Search for the cell housing the specified text and yield its [x, y] center coordinate. 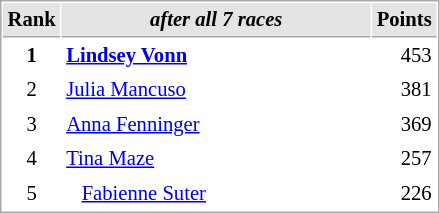
Anna Fenninger [216, 124]
453 [404, 56]
5 [32, 194]
2 [32, 90]
Rank [32, 20]
257 [404, 158]
Tina Maze [216, 158]
Julia Mancuso [216, 90]
4 [32, 158]
3 [32, 124]
381 [404, 90]
Points [404, 20]
226 [404, 194]
369 [404, 124]
Lindsey Vonn [216, 56]
after all 7 races [216, 20]
1 [32, 56]
Fabienne Suter [216, 194]
